Identify which cell holds the provided text, then report its [x, y] central coordinate. 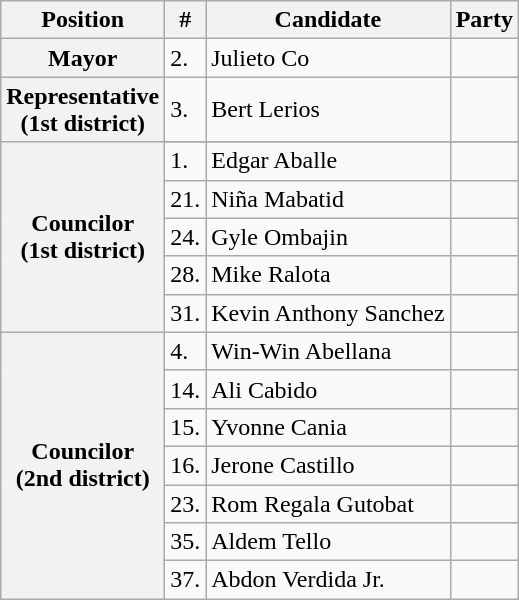
Aldem Tello [328, 542]
Abdon Verdida Jr. [328, 580]
Ali Cabido [328, 389]
3. [186, 110]
21. [186, 199]
Jerone Castillo [328, 465]
1. [186, 161]
Rom Regala Gutobat [328, 503]
Position [83, 20]
# [186, 20]
Bert Lerios [328, 110]
35. [186, 542]
4. [186, 351]
Representative(1st district) [83, 110]
23. [186, 503]
Councilor(1st district) [83, 237]
Councilor(2nd district) [83, 465]
16. [186, 465]
14. [186, 389]
37. [186, 580]
Gyle Ombajin [328, 237]
Party [484, 20]
Yvonne Cania [328, 427]
Niña Mabatid [328, 199]
2. [186, 58]
28. [186, 275]
Candidate [328, 20]
Edgar Aballe [328, 161]
Julieto Co [328, 58]
31. [186, 313]
Kevin Anthony Sanchez [328, 313]
Mike Ralota [328, 275]
Mayor [83, 58]
24. [186, 237]
15. [186, 427]
Win-Win Abellana [328, 351]
